Find where the given text appears and provide that cell's center as (x, y) coordinate. 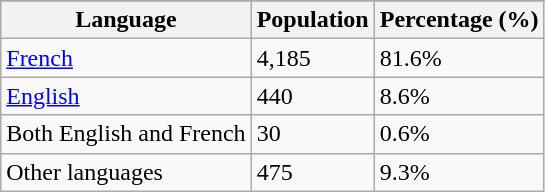
440 (312, 96)
Language (126, 20)
Percentage (%) (459, 20)
English (126, 96)
30 (312, 134)
Population (312, 20)
Both English and French (126, 134)
8.6% (459, 96)
9.3% (459, 172)
French (126, 58)
81.6% (459, 58)
Other languages (126, 172)
0.6% (459, 134)
475 (312, 172)
4,185 (312, 58)
